For the text-containing cell, return its midpoint in (x, y) coordinate format. 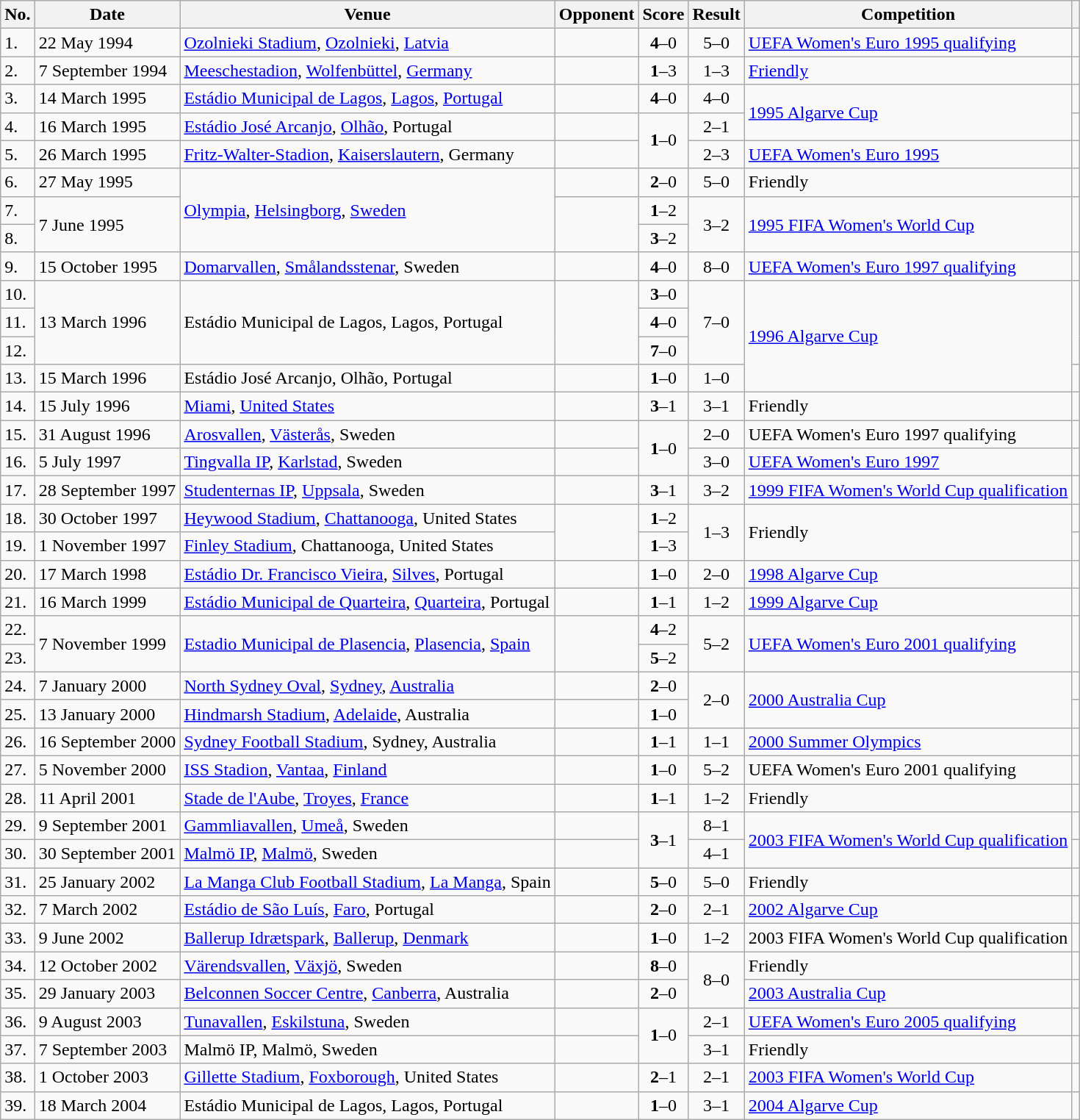
Belconnen Soccer Centre, Canberra, Australia (367, 994)
9 September 2001 (107, 826)
1995 FIFA Women's World Cup (908, 224)
7 March 2002 (107, 910)
No. (18, 15)
1 October 2003 (107, 1077)
UEFA Women's Euro 1997 (908, 462)
9. (18, 266)
Estádio Dr. Francisco Vieira, Silves, Portugal (367, 574)
8–1 (716, 826)
31 August 1996 (107, 434)
30. (18, 854)
15 October 1995 (107, 266)
14. (18, 406)
8. (18, 238)
Ballerup Idrætspark, Ballerup, Denmark (367, 938)
UEFA Women's Euro 1995 (908, 154)
28. (18, 797)
1 November 1997 (107, 546)
15 March 1996 (107, 378)
Studenternas IP, Uppsala, Sweden (367, 490)
Heywood Stadium, Chattanooga, United States (367, 518)
25 January 2002 (107, 882)
17. (18, 490)
24. (18, 686)
Venue (367, 15)
35. (18, 994)
11 April 2001 (107, 797)
25. (18, 714)
30 October 1997 (107, 518)
16 September 2000 (107, 742)
5 July 1997 (107, 462)
Miami, United States (367, 406)
31. (18, 882)
15 July 1996 (107, 406)
19. (18, 546)
16 March 1995 (107, 126)
32. (18, 910)
Tunavallen, Eskilstuna, Sweden (367, 1022)
26. (18, 742)
2004 Algarve Cup (908, 1105)
Olympia, Helsingborg, Sweden (367, 210)
27 May 1995 (107, 182)
Estadio Municipal de Plasencia, Plasencia, Spain (367, 644)
2003 FIFA Women's World Cup (908, 1077)
15. (18, 434)
29. (18, 826)
27. (18, 769)
2002 Algarve Cup (908, 910)
4. (18, 126)
12 October 2002 (107, 966)
Hindmarsh Stadium, Adelaide, Australia (367, 714)
Ozolnieki Stadium, Ozolnieki, Latvia (367, 43)
Finley Stadium, Chattanooga, United States (367, 546)
Fritz-Walter-Stadion, Kaiserslautern, Germany (367, 154)
Gammliavallen, Umeå, Sweden (367, 826)
ISS Stadion, Vantaa, Finland (367, 769)
Date (107, 15)
Stade de l'Aube, Troyes, France (367, 797)
7 September 1994 (107, 71)
4–2 (663, 630)
26 March 1995 (107, 154)
39. (18, 1105)
18. (18, 518)
18 March 2004 (107, 1105)
13 January 2000 (107, 714)
4–1 (716, 854)
3. (18, 98)
28 September 1997 (107, 490)
29 January 2003 (107, 994)
1995 Algarve Cup (908, 112)
North Sydney Oval, Sydney, Australia (367, 686)
Estádio Municipal de Quarteira, Quarteira, Portugal (367, 602)
5. (18, 154)
22. (18, 630)
7 November 1999 (107, 644)
9 June 2002 (107, 938)
11. (18, 322)
Tingvalla IP, Karlstad, Sweden (367, 462)
16. (18, 462)
Värendsvallen, Växjö, Sweden (367, 966)
UEFA Women's Euro 1995 qualifying (908, 43)
1999 Algarve Cup (908, 602)
1999 FIFA Women's World Cup qualification (908, 490)
12. (18, 351)
2. (18, 71)
Opponent (597, 15)
Arosvallen, Västerås, Sweden (367, 434)
13. (18, 378)
1998 Algarve Cup (908, 574)
UEFA Women's Euro 2005 qualifying (908, 1022)
7 June 1995 (107, 224)
7 January 2000 (107, 686)
1996 Algarve Cup (908, 336)
1. (18, 43)
La Manga Club Football Stadium, La Manga, Spain (367, 882)
6. (18, 182)
Competition (908, 15)
Gillette Stadium, Foxborough, United States (367, 1077)
Domarvallen, Smålandsstenar, Sweden (367, 266)
20. (18, 574)
13 March 1996 (107, 322)
38. (18, 1077)
5 November 2000 (107, 769)
Result (716, 15)
16 March 1999 (107, 602)
36. (18, 1022)
7. (18, 210)
33. (18, 938)
Estádio de São Luís, Faro, Portugal (367, 910)
2000 Australia Cup (908, 700)
2–3 (716, 154)
7 September 2003 (107, 1049)
Score (663, 15)
30 September 2001 (107, 854)
10. (18, 294)
34. (18, 966)
9 August 2003 (107, 1022)
17 March 1998 (107, 574)
23. (18, 658)
2000 Summer Olympics (908, 742)
37. (18, 1049)
14 March 1995 (107, 98)
21. (18, 602)
22 May 1994 (107, 43)
Sydney Football Stadium, Sydney, Australia (367, 742)
2003 Australia Cup (908, 994)
Meeschestadion, Wolfenbüttel, Germany (367, 71)
